Return the (X, Y) coordinate for the center point of the cell that contains the specified text.  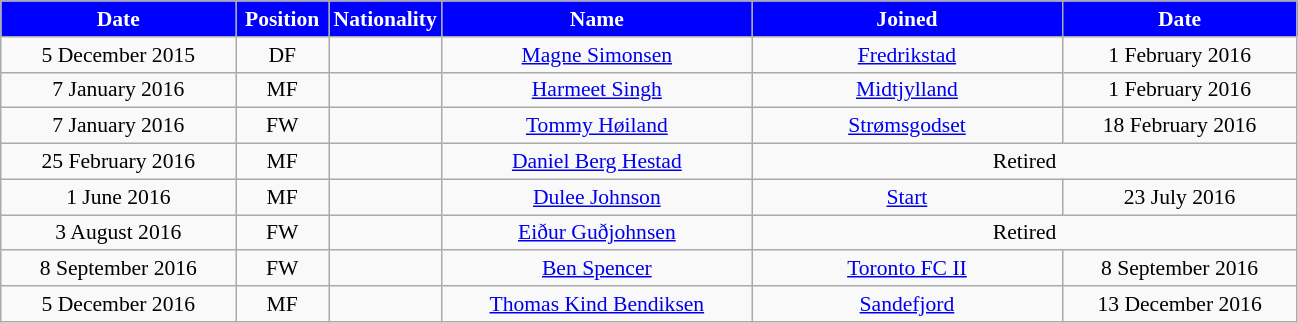
Tommy Høiland (597, 126)
5 December 2015 (118, 55)
3 August 2016 (118, 233)
Nationality (384, 19)
Toronto FC II (907, 269)
Joined (907, 19)
DF (282, 55)
1 June 2016 (118, 197)
5 December 2016 (118, 304)
Daniel Berg Hestad (597, 162)
Dulee Johnson (597, 197)
Fredrikstad (907, 55)
25 February 2016 (118, 162)
Position (282, 19)
23 July 2016 (1180, 197)
Midtjylland (907, 90)
Harmeet Singh (597, 90)
18 February 2016 (1180, 126)
Name (597, 19)
Magne Simonsen (597, 55)
Sandefjord (907, 304)
13 December 2016 (1180, 304)
Thomas Kind Bendiksen (597, 304)
Eiður Guðjohnsen (597, 233)
Strømsgodset (907, 126)
Start (907, 197)
Ben Spencer (597, 269)
